Output the (X, Y) coordinate of the center of the cell containing the given text.  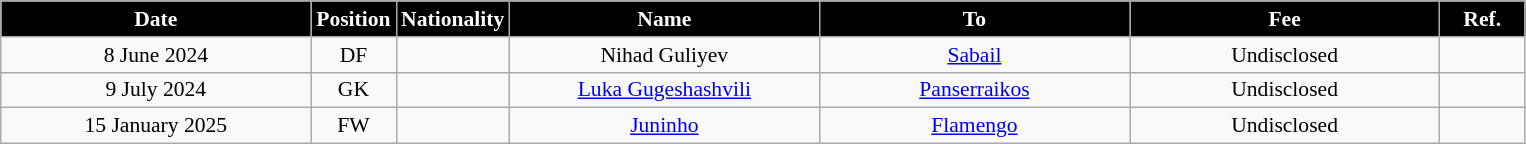
DF (354, 55)
Luka Gugeshashvili (664, 90)
Name (664, 19)
FW (354, 126)
To (974, 19)
Nationality (452, 19)
15 January 2025 (156, 126)
8 June 2024 (156, 55)
GK (354, 90)
Sabail (974, 55)
Fee (1285, 19)
Ref. (1482, 19)
Nihad Guliyev (664, 55)
Juninho (664, 126)
Panserraikos (974, 90)
Flamengo (974, 126)
Date (156, 19)
9 July 2024 (156, 90)
Position (354, 19)
